Pinpoint the cell where the given text exists, returning its (x, y) midpoint coordinate. 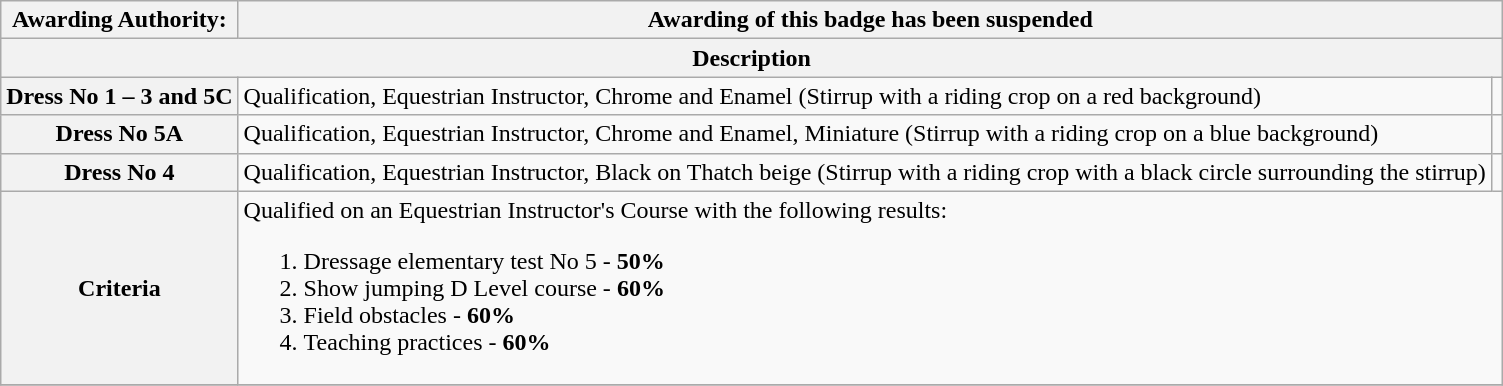
Dress No 4 (120, 172)
Criteria (120, 288)
Awarding Authority: (120, 20)
Dress No 1 – 3 and 5C (120, 96)
Qualification, Equestrian Instructor, Black on Thatch beige (Stirrup with a riding crop with a black circle surrounding the stirrup) (864, 172)
Description (752, 58)
Qualification, Equestrian Instructor, Chrome and Enamel (Stirrup with a riding crop on a red background) (864, 96)
Awarding of this badge has been suspended (870, 20)
Dress No 5A (120, 134)
Qualification, Equestrian Instructor, Chrome and Enamel, Miniature (Stirrup with a riding crop on a blue background) (864, 134)
